Find where the given text appears and provide that cell's center as [X, Y] coordinate. 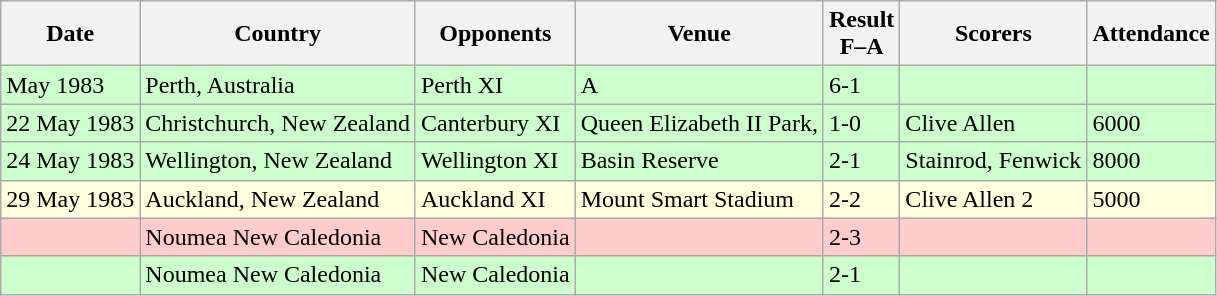
Auckland, New Zealand [278, 199]
2-2 [861, 199]
Wellington XI [495, 161]
Date [70, 34]
22 May 1983 [70, 123]
8000 [1151, 161]
6000 [1151, 123]
Clive Allen 2 [994, 199]
ResultF–A [861, 34]
Country [278, 34]
24 May 1983 [70, 161]
A [699, 85]
Basin Reserve [699, 161]
Clive Allen [994, 123]
6-1 [861, 85]
Auckland XI [495, 199]
Stainrod, Fenwick [994, 161]
Venue [699, 34]
Wellington, New Zealand [278, 161]
Mount Smart Stadium [699, 199]
Attendance [1151, 34]
29 May 1983 [70, 199]
Perth XI [495, 85]
Christchurch, New Zealand [278, 123]
Queen Elizabeth II Park, [699, 123]
1-0 [861, 123]
Opponents [495, 34]
5000 [1151, 199]
Scorers [994, 34]
2-3 [861, 237]
May 1983 [70, 85]
Canterbury XI [495, 123]
Perth, Australia [278, 85]
